Detect which cell encompasses the target text, then output its (x, y) center coordinate. 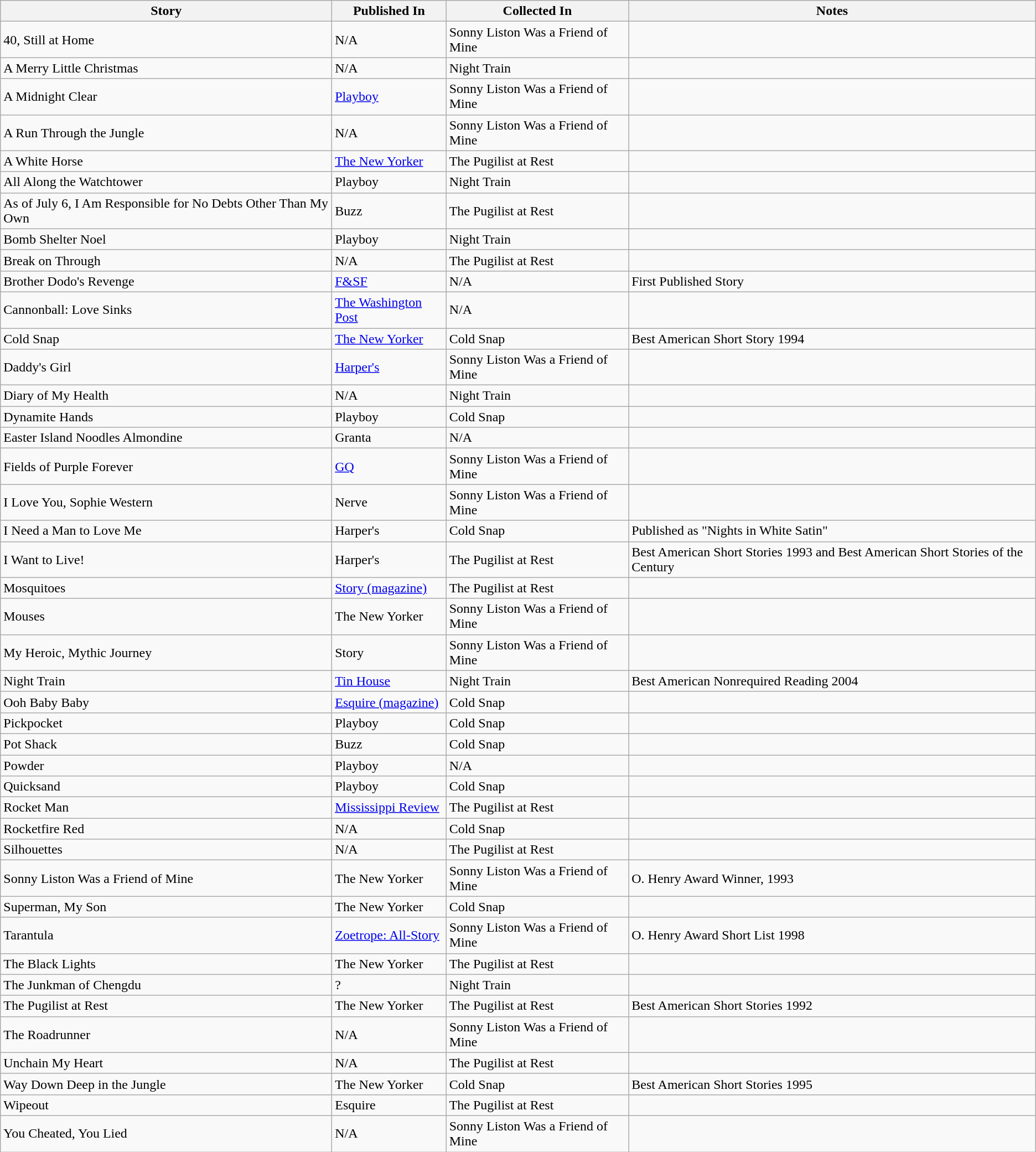
Tin House (389, 681)
Best American Short Stories 1995 (832, 1084)
Pot Shack (166, 744)
Rocket Man (166, 808)
Mississippi Review (389, 808)
I Want to Live! (166, 559)
The Roadrunner (166, 1034)
Powder (166, 766)
Published as "Nights in White Satin" (832, 531)
Nerve (389, 503)
GQ (389, 466)
Quicksand (166, 787)
Break on Through (166, 260)
Best American Short Story 1994 (832, 338)
Mouses (166, 617)
First Published Story (832, 281)
A White Horse (166, 161)
As of July 6, I Am Responsible for No Debts Other Than My Own (166, 210)
Ooh Baby Baby (166, 702)
You Cheated, You Lied (166, 1134)
O. Henry Award Winner, 1993 (832, 878)
Rocketfire Red (166, 829)
Unchain My Heart (166, 1063)
Notes (832, 11)
The Junkman of Chengdu (166, 985)
Story (magazine) (389, 588)
All Along the Watchtower (166, 182)
Superman, My Son (166, 907)
Best American Short Stories 1993 and Best American Short Stories of the Century (832, 559)
Silhouettes (166, 850)
Wipeout (166, 1105)
My Heroic, Mythic Journey (166, 652)
F&SF (389, 281)
Granta (389, 438)
The Black Lights (166, 964)
I Need a Man to Love Me (166, 531)
Dynamite Hands (166, 417)
The Washington Post (389, 310)
Bomb Shelter Noel (166, 239)
Way Down Deep in the Jungle (166, 1084)
40, Still at Home (166, 40)
A Midnight Clear (166, 96)
A Run Through the Jungle (166, 133)
Diary of My Health (166, 396)
Zoetrope: All-Story (389, 936)
Brother Dodo's Revenge (166, 281)
Mosquitoes (166, 588)
Daddy's Girl (166, 368)
Esquire (389, 1105)
Tarantula (166, 936)
Fields of Purple Forever (166, 466)
Best American Short Stories 1992 (832, 1006)
Pickpocket (166, 723)
? (389, 985)
I Love You, Sophie Western (166, 503)
A Merry Little Christmas (166, 68)
O. Henry Award Short List 1998 (832, 936)
Esquire (magazine) (389, 702)
Best American Nonrequired Reading 2004 (832, 681)
Easter Island Noodles Almondine (166, 438)
Cannonball: Love Sinks (166, 310)
Collected In (537, 11)
Published In (389, 11)
